Output the (X, Y) coordinate of the center of the cell containing the given text.  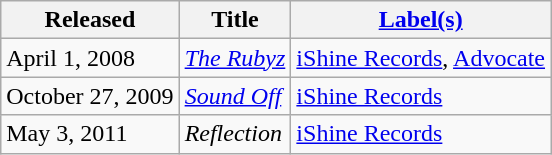
The Rubyz (235, 58)
October 27, 2009 (90, 96)
May 3, 2011 (90, 134)
Reflection (235, 134)
iShine Records, Advocate (421, 58)
Label(s) (421, 20)
Released (90, 20)
Sound Off (235, 96)
April 1, 2008 (90, 58)
Title (235, 20)
